Output the [X, Y] coordinate of the center of the cell containing the given text.  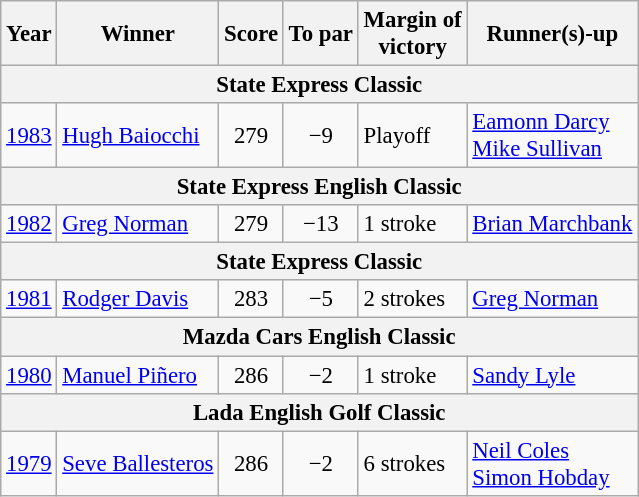
1980 [29, 375]
State Express English Classic [320, 187]
Brian Marchbank [552, 224]
1981 [29, 299]
Winner [138, 34]
Sandy Lyle [552, 375]
Score [252, 34]
Margin ofvictory [412, 34]
6 strokes [412, 464]
Seve Ballesteros [138, 464]
Hugh Baiocchi [138, 136]
Eamonn Darcy Mike Sullivan [552, 136]
Playoff [412, 136]
−5 [320, 299]
−13 [320, 224]
Manuel Piñero [138, 375]
283 [252, 299]
Runner(s)-up [552, 34]
Neil Coles Simon Hobday [552, 464]
Rodger Davis [138, 299]
1982 [29, 224]
Lada English Golf Classic [320, 412]
To par [320, 34]
Mazda Cars English Classic [320, 337]
−9 [320, 136]
Year [29, 34]
1983 [29, 136]
1979 [29, 464]
2 strokes [412, 299]
